Identify which cell holds the provided text, then report its (x, y) central coordinate. 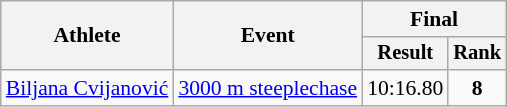
3000 m steeplechase (268, 88)
Rank (477, 54)
Event (268, 36)
Final (434, 19)
Biljana Cvijanović (88, 88)
10:16.80 (405, 88)
8 (477, 88)
Athlete (88, 36)
Result (405, 54)
